Output the [X, Y] coordinate of the center of the cell containing the given text.  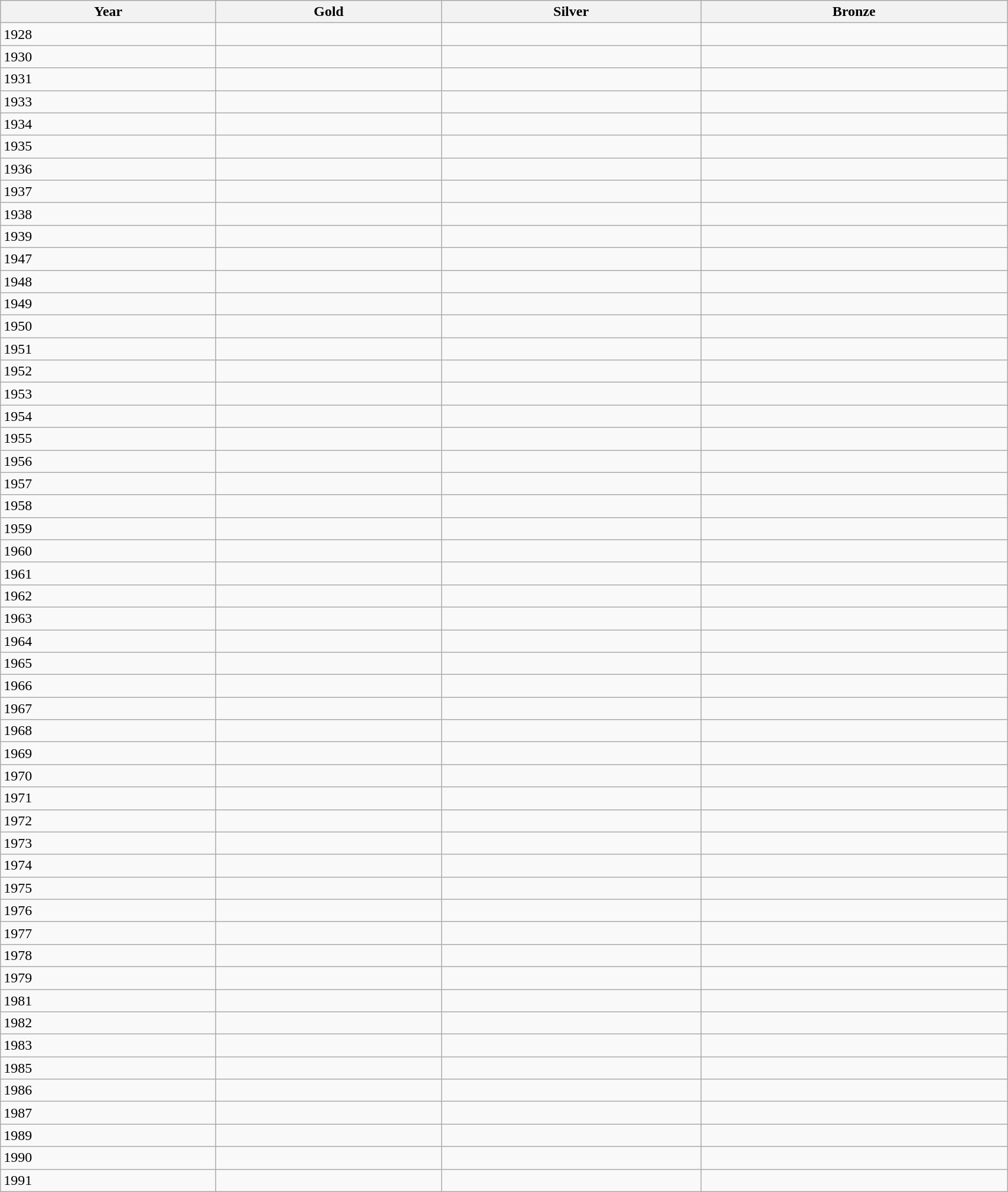
1982 [109, 1023]
1974 [109, 866]
1965 [109, 664]
Bronze [854, 12]
1975 [109, 888]
1934 [109, 124]
1979 [109, 978]
1951 [109, 349]
1958 [109, 506]
1953 [109, 394]
Year [109, 12]
1931 [109, 79]
1967 [109, 708]
1956 [109, 461]
1985 [109, 1068]
1981 [109, 1001]
1986 [109, 1090]
1989 [109, 1135]
1962 [109, 596]
1991 [109, 1180]
1935 [109, 146]
1939 [109, 236]
1947 [109, 259]
1973 [109, 843]
1952 [109, 371]
1963 [109, 618]
1990 [109, 1158]
1938 [109, 214]
1968 [109, 731]
1966 [109, 686]
1936 [109, 169]
1983 [109, 1046]
Gold [329, 12]
1971 [109, 798]
Silver [570, 12]
1987 [109, 1113]
1977 [109, 933]
1964 [109, 641]
1954 [109, 416]
1960 [109, 551]
1961 [109, 573]
1950 [109, 326]
1933 [109, 102]
1949 [109, 304]
1976 [109, 910]
1948 [109, 282]
1972 [109, 821]
1957 [109, 484]
1937 [109, 191]
1970 [109, 776]
1928 [109, 34]
1969 [109, 753]
1978 [109, 955]
1955 [109, 439]
1930 [109, 57]
1959 [109, 528]
